Search for the cell housing the specified text and yield its (x, y) center coordinate. 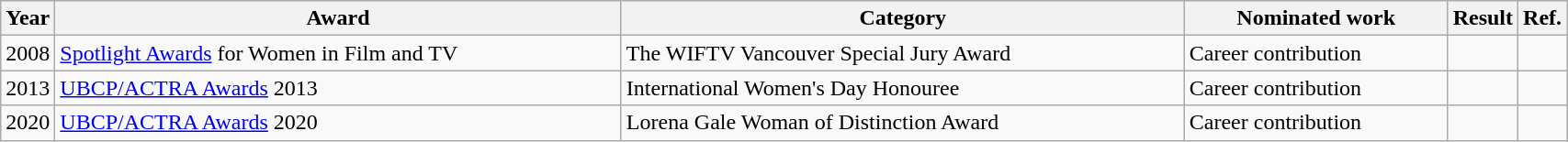
Result (1483, 18)
UBCP/ACTRA Awards 2020 (338, 123)
Award (338, 18)
Year (28, 18)
International Women's Day Honouree (902, 88)
Spotlight Awards for Women in Film and TV (338, 53)
2013 (28, 88)
UBCP/ACTRA Awards 2013 (338, 88)
Ref. (1543, 18)
Lorena Gale Woman of Distinction Award (902, 123)
2008 (28, 53)
Nominated work (1315, 18)
The WIFTV Vancouver Special Jury Award (902, 53)
2020 (28, 123)
Category (902, 18)
